Find where the given text appears and provide that cell's center as (X, Y) coordinate. 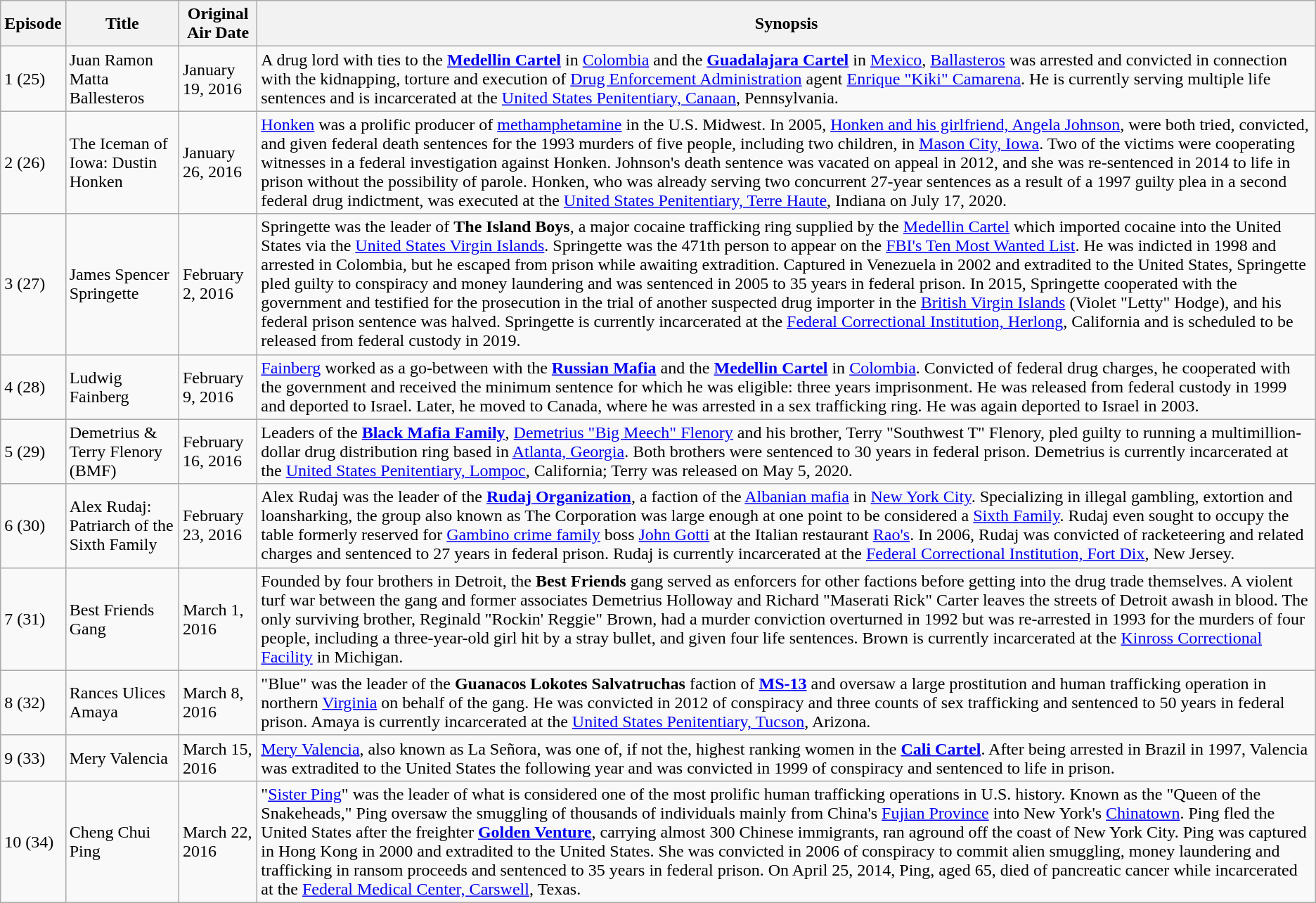
Synopsis (786, 24)
Best Friends Gang (122, 619)
March 1, 2016 (218, 619)
10 (34) (33, 841)
The Iceman of Iowa: Dustin Honken (122, 162)
7 (31) (33, 619)
January 19, 2016 (218, 79)
Cheng Chui Ping (122, 841)
February 2, 2016 (218, 284)
James Spencer Springette (122, 284)
3 (27) (33, 284)
6 (30) (33, 526)
Rances Ulices Amaya (122, 703)
Original Air Date (218, 24)
9 (33) (33, 758)
January 26, 2016 (218, 162)
Alex Rudaj: Patriarch of the Sixth Family (122, 526)
February 23, 2016 (218, 526)
5 (29) (33, 451)
8 (32) (33, 703)
March 15, 2016 (218, 758)
February 9, 2016 (218, 387)
2 (26) (33, 162)
1 (25) (33, 79)
March 8, 2016 (218, 703)
March 22, 2016 (218, 841)
Juan Ramon Matta Ballesteros (122, 79)
Ludwig Fainberg (122, 387)
Demetrius & Terry Flenory (BMF) (122, 451)
4 (28) (33, 387)
Mery Valencia (122, 758)
Title (122, 24)
Episode (33, 24)
February 16, 2016 (218, 451)
